Search for the cell housing the specified text and yield its (X, Y) center coordinate. 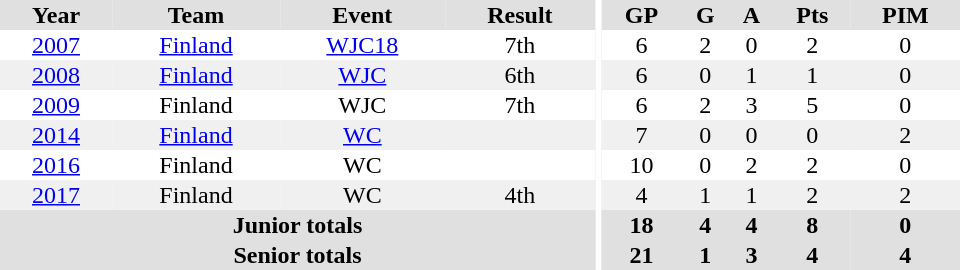
21 (642, 255)
Senior totals (298, 255)
10 (642, 165)
8 (812, 225)
5 (812, 105)
Year (56, 15)
2007 (56, 45)
4th (520, 195)
2014 (56, 135)
PIM (906, 15)
G (705, 15)
Event (362, 15)
2016 (56, 165)
Pts (812, 15)
A (752, 15)
2017 (56, 195)
WJC18 (362, 45)
2009 (56, 105)
18 (642, 225)
Junior totals (298, 225)
6th (520, 75)
2008 (56, 75)
Result (520, 15)
Team (196, 15)
GP (642, 15)
7 (642, 135)
